Capture the cell that displays the provided text and extract its (x, y) central coordinate. 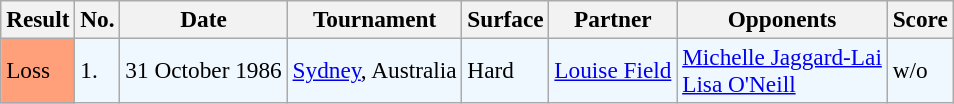
Partner (613, 19)
Loss (38, 70)
Result (38, 19)
Surface (506, 19)
Tournament (374, 19)
1. (98, 70)
Michelle Jaggard-Lai Lisa O'Neill (782, 70)
Hard (506, 70)
Score (920, 19)
Sydney, Australia (374, 70)
w/o (920, 70)
Louise Field (613, 70)
No. (98, 19)
31 October 1986 (204, 70)
Opponents (782, 19)
Date (204, 19)
